Locate the cell with the specified text and output its (X, Y) center coordinate. 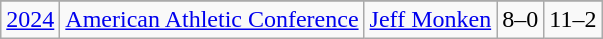
8–0 (520, 20)
American Athletic Conference (212, 20)
Jeff Monken (430, 20)
11–2 (573, 20)
2024 (30, 20)
